Return the (x, y) coordinate for the center point of the cell that contains the specified text.  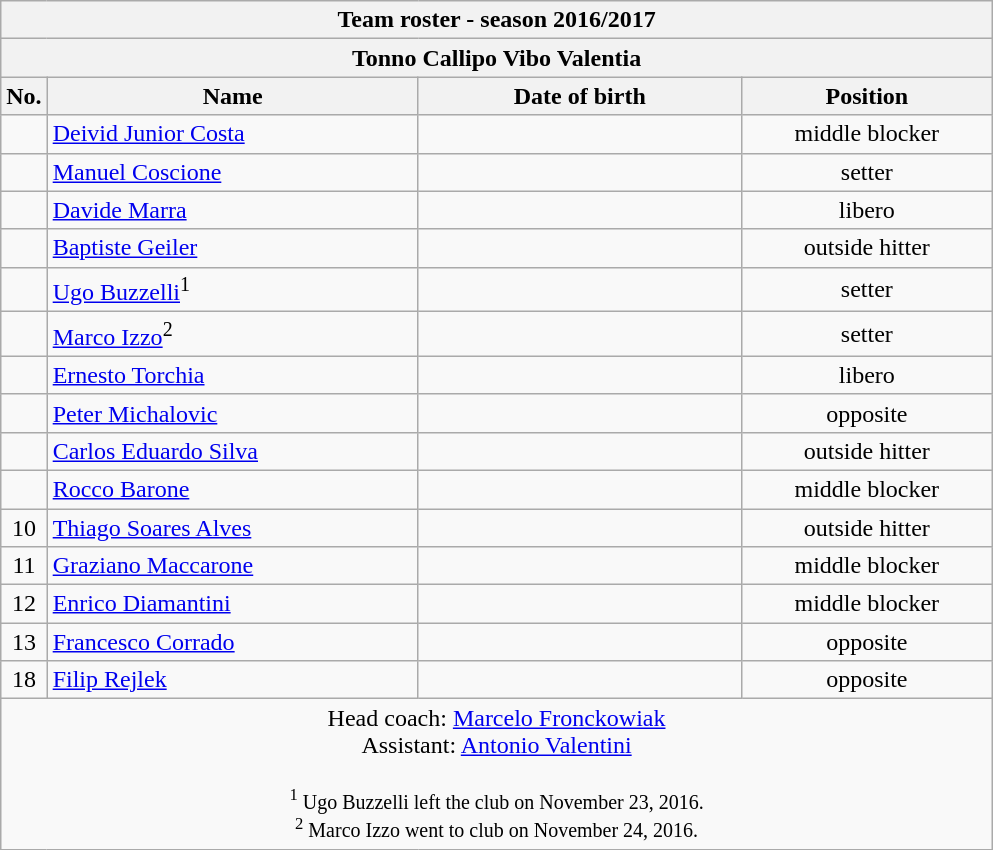
Tonno Callipo Vibo Valentia (497, 58)
Francesco Corrado (232, 642)
Name (232, 96)
Baptiste Geiler (232, 248)
Carlos Eduardo Silva (232, 451)
10 (24, 528)
12 (24, 604)
Thiago Soares Alves (232, 528)
Ugo Buzzelli1 (232, 290)
Ernesto Torchia (232, 375)
Position (866, 96)
Filip Rejlek (232, 680)
Peter Michalovic (232, 413)
No. (24, 96)
11 (24, 566)
Date of birth (580, 96)
Deivid Junior Costa (232, 134)
Rocco Barone (232, 489)
13 (24, 642)
Enrico Diamantini (232, 604)
18 (24, 680)
Graziano Maccarone (232, 566)
Marco Izzo2 (232, 334)
Davide Marra (232, 210)
Manuel Coscione (232, 172)
Team roster - season 2016/2017 (497, 20)
